From the cell containing the given text, extract its center point as [x, y] coordinate. 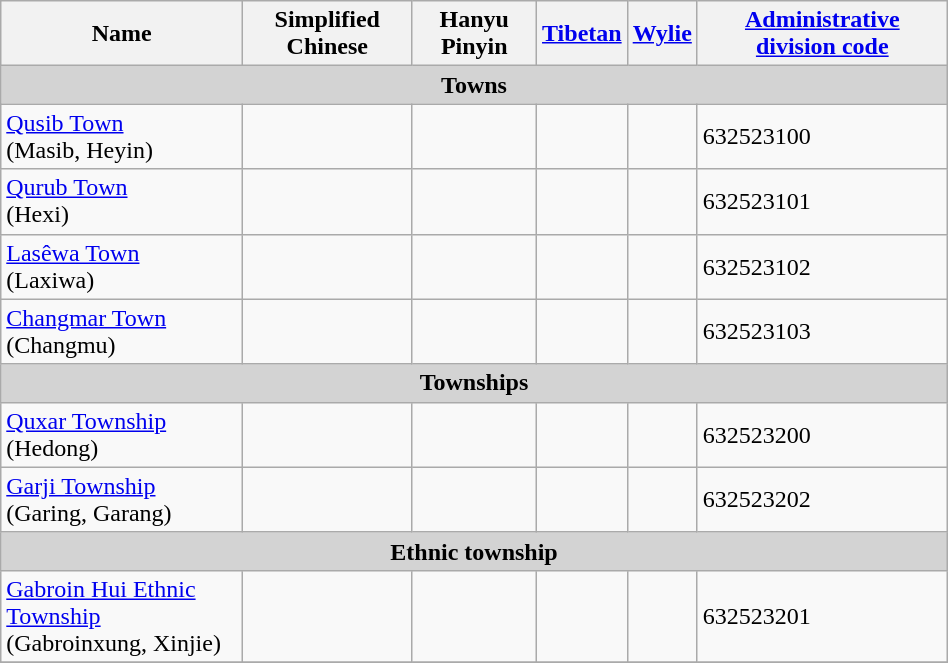
Changmar Town(Changmu) [122, 332]
Lasêwa Town(Laxiwa) [122, 266]
Ethnic township [474, 551]
632523201 [822, 616]
Towns [474, 85]
Administrative division code [822, 34]
Qusib Town(Masib, Heyin) [122, 136]
632523100 [822, 136]
Townships [474, 383]
632523200 [822, 434]
632523103 [822, 332]
Name [122, 34]
Hanyu Pinyin [474, 34]
Simplified Chinese [328, 34]
Quxar Township(Hedong) [122, 434]
632523102 [822, 266]
Gabroin Hui Ethnic Township(Gabroinxung, Xinjie) [122, 616]
Qurub Town(Hexi) [122, 202]
632523101 [822, 202]
Wylie [662, 34]
Tibetan [582, 34]
Garji Township(Garing, Garang) [122, 500]
632523202 [822, 500]
